Pinpoint the cell where the given text exists, returning its [X, Y] midpoint coordinate. 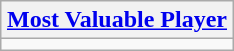
Most Valuable Player [116, 20]
